Identify which cell holds the provided text, then report its (X, Y) central coordinate. 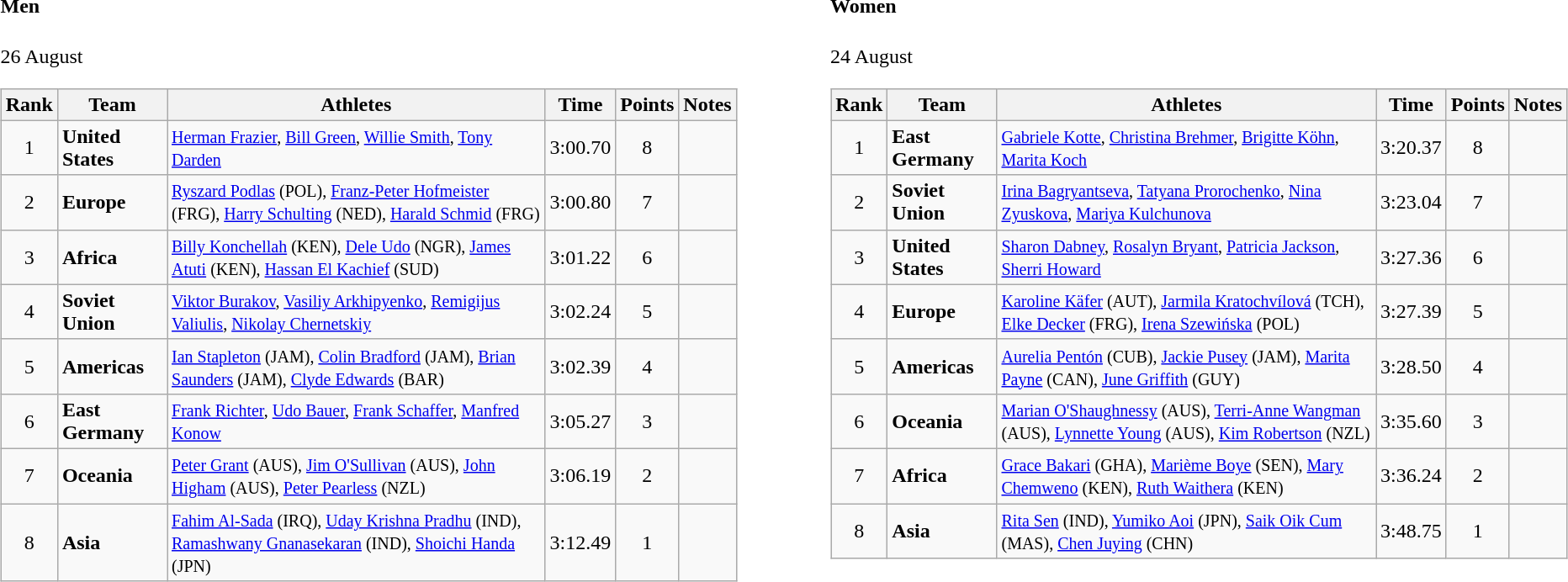
3:28.50 (1412, 367)
3:35.60 (1412, 421)
Viktor Burakov, Vasiliy Arkhipyenko, Remigijus Valiulis, Nikolay Chernetskiy (355, 311)
3:00.70 (580, 148)
3:06.19 (580, 476)
3:12.49 (580, 542)
Irina Bagryantseva, Tatyana Prorochenko, Nina Zyuskova, Mariya Kulchunova (1186, 202)
Karoline Käfer (AUT), Jarmila Kratochvílová (TCH), Elke Decker (FRG), Irena Szewińska (POL) (1186, 311)
Herman Frazier, Bill Green, Willie Smith, Tony Darden (355, 148)
3:01.22 (580, 257)
3:48.75 (1412, 532)
Rita Sen (IND), Yumiko Aoi (JPN), Saik Oik Cum (MAS), Chen Juying (CHN) (1186, 532)
3:36.24 (1412, 476)
3:05.27 (580, 421)
Aurelia Pentón (CUB), Jackie Pusey (JAM), Marita Payne (CAN), June Griffith (GUY) (1186, 367)
Fahim Al-Sada (IRQ), Uday Krishna Pradhu (IND), Ramashwany Gnanasekaran (IND), Shoichi Handa (JPN) (355, 542)
Frank Richter, Udo Bauer, Frank Schaffer, Manfred Konow (355, 421)
Sharon Dabney, Rosalyn Bryant, Patricia Jackson, Sherri Howard (1186, 257)
3:27.39 (1412, 311)
Ryszard Podlas (POL), Franz-Peter Hofmeister (FRG), Harry Schulting (NED), Harald Schmid (FRG) (355, 202)
Grace Bakari (GHA), Marième Boye (SEN), Mary Chemweno (KEN), Ruth Waithera (KEN) (1186, 476)
Billy Konchellah (KEN), Dele Udo (NGR), James Atuti (KEN), Hassan El Kachief (SUD) (355, 257)
Marian O'Shaughnessy (AUS), Terri-Anne Wangman (AUS), Lynnette Young (AUS), Kim Robertson (NZL) (1186, 421)
Ian Stapleton (JAM), Colin Bradford (JAM), Brian Saunders (JAM), Clyde Edwards (BAR) (355, 367)
3:00.80 (580, 202)
3:27.36 (1412, 257)
3:20.37 (1412, 148)
3:02.39 (580, 367)
Gabriele Kotte, Christina Brehmer, Brigitte Köhn, Marita Koch (1186, 148)
Peter Grant (AUS), Jim O'Sullivan (AUS), John Higham (AUS), Peter Pearless (NZL) (355, 476)
3:02.24 (580, 311)
3:23.04 (1412, 202)
